Return the (x, y) coordinate for the center point of the cell that contains the specified text.  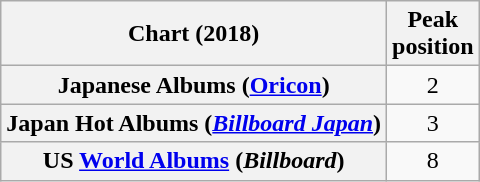
US World Albums (Billboard) (194, 161)
Japan Hot Albums (Billboard Japan) (194, 123)
Japanese Albums (Oricon) (194, 85)
3 (433, 123)
Chart (2018) (194, 34)
8 (433, 161)
Peakposition (433, 34)
2 (433, 85)
